Pinpoint the cell where the given text exists, returning its (X, Y) midpoint coordinate. 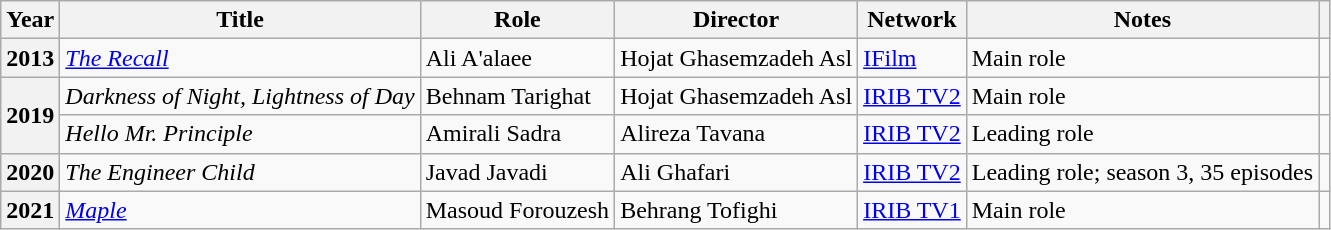
Hello Mr. Principle (240, 134)
Behrang Tofighi (736, 210)
Role (517, 20)
Notes (1142, 20)
The Recall (240, 58)
Ali Ghafari (736, 172)
2019 (30, 115)
Javad Javadi (517, 172)
Amirali Sadra (517, 134)
2020 (30, 172)
Maple (240, 210)
Leading role (1142, 134)
Behnam Tarighat (517, 96)
2013 (30, 58)
2021 (30, 210)
Director (736, 20)
Year (30, 20)
Leading role; season 3, 35 episodes (1142, 172)
Title (240, 20)
Masoud Forouzesh (517, 210)
IRIB TV1 (912, 210)
The Engineer Child (240, 172)
Network (912, 20)
IFilm (912, 58)
Alireza Tavana (736, 134)
Darkness of Night, Lightness of Day (240, 96)
Ali A'alaee (517, 58)
